Find where the given text appears and provide that cell's center as (x, y) coordinate. 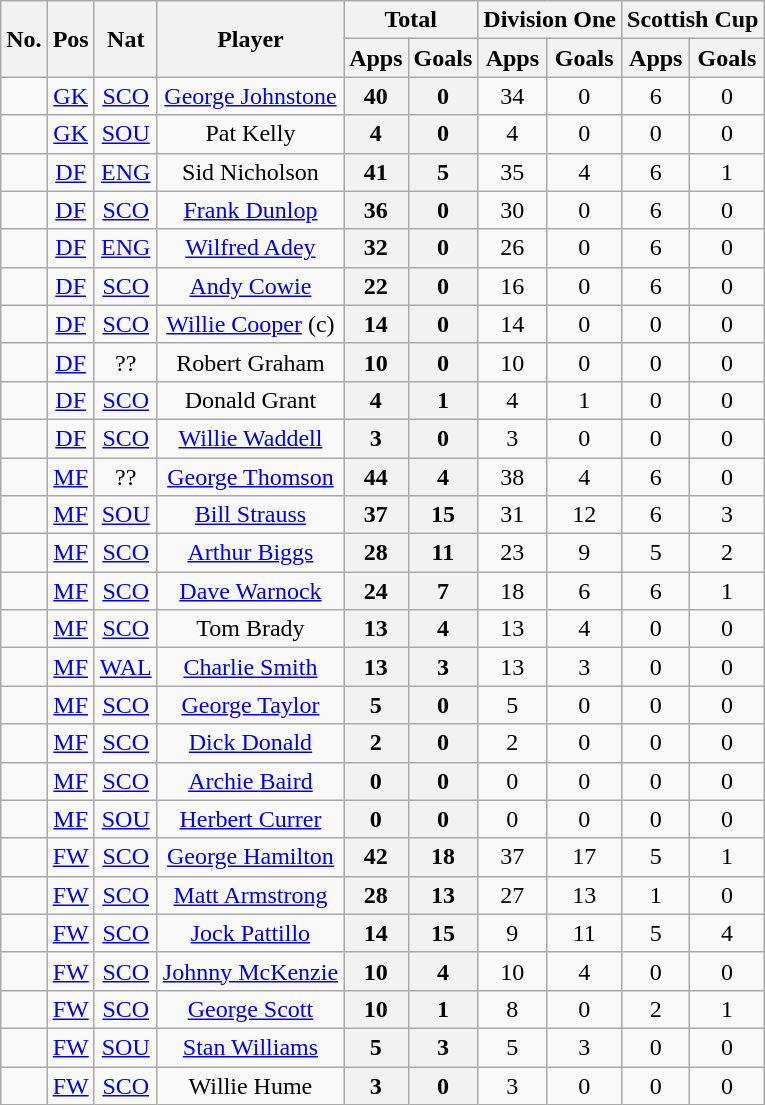
42 (376, 857)
WAL (126, 667)
Scottish Cup (693, 20)
George Johnstone (250, 96)
Dave Warnock (250, 591)
Willie Waddell (250, 438)
Frank Dunlop (250, 210)
36 (376, 210)
7 (443, 591)
Matt Armstrong (250, 895)
Bill Strauss (250, 515)
Wilfred Adey (250, 248)
Nat (126, 39)
Pos (70, 39)
8 (512, 1009)
Willie Cooper (c) (250, 324)
Player (250, 39)
Arthur Biggs (250, 553)
17 (584, 857)
Stan Williams (250, 1047)
41 (376, 172)
George Hamilton (250, 857)
35 (512, 172)
Archie Baird (250, 781)
Dick Donald (250, 743)
Herbert Currer (250, 819)
40 (376, 96)
George Scott (250, 1009)
Willie Hume (250, 1085)
No. (24, 39)
Division One (550, 20)
Total (411, 20)
Charlie Smith (250, 667)
32 (376, 248)
23 (512, 553)
Jock Pattillo (250, 933)
22 (376, 286)
Donald Grant (250, 400)
16 (512, 286)
Johnny McKenzie (250, 971)
Robert Graham (250, 362)
30 (512, 210)
44 (376, 477)
Tom Brady (250, 629)
George Thomson (250, 477)
38 (512, 477)
Sid Nicholson (250, 172)
Andy Cowie (250, 286)
34 (512, 96)
31 (512, 515)
27 (512, 895)
26 (512, 248)
12 (584, 515)
24 (376, 591)
Pat Kelly (250, 134)
George Taylor (250, 705)
